Provide the [X, Y] coordinate of the cell's center where the given text is located.  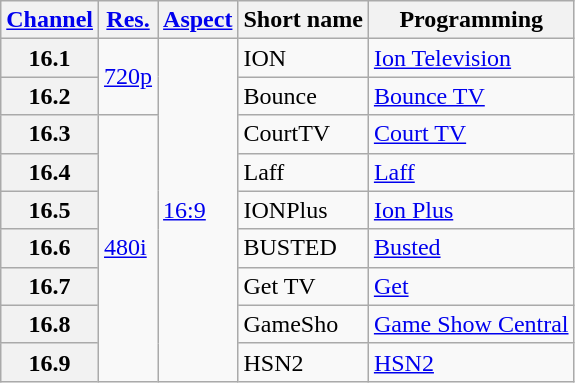
Bounce [303, 96]
16.6 [50, 248]
16:9 [198, 210]
16.5 [50, 210]
ION [303, 58]
Res. [128, 20]
16.4 [50, 172]
GameSho [303, 324]
16.3 [50, 134]
16.9 [50, 362]
Busted [471, 248]
Get [471, 286]
16.1 [50, 58]
Get TV [303, 286]
Ion Plus [471, 210]
Channel [50, 20]
CourtTV [303, 134]
720p [128, 77]
16.7 [50, 286]
Ion Television [471, 58]
IONPlus [303, 210]
16.2 [50, 96]
Court TV [471, 134]
16.8 [50, 324]
BUSTED [303, 248]
Aspect [198, 20]
Game Show Central [471, 324]
Programming [471, 20]
Bounce TV [471, 96]
Short name [303, 20]
480i [128, 248]
